Identify which cell holds the provided text, then report its [X, Y] central coordinate. 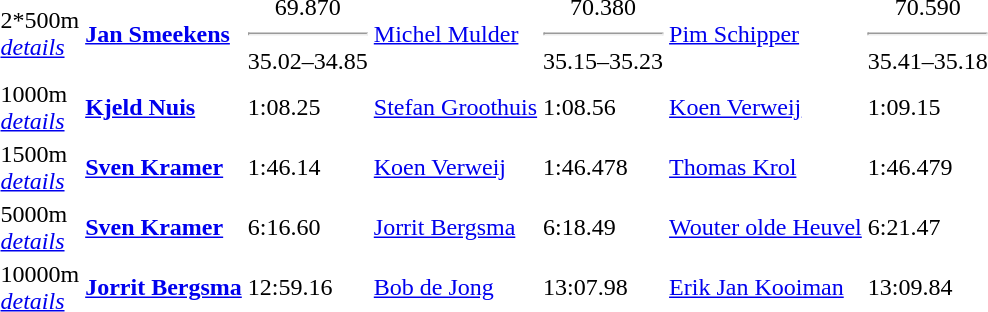
Wouter olde Heuvel [766, 228]
1:46.478 [604, 168]
6:18.49 [604, 228]
Kjeld Nuis [164, 108]
1:08.25 [308, 108]
1:08.56 [604, 108]
Stefan Groothuis [455, 108]
Jorrit Bergsma [455, 228]
1:46.14 [308, 168]
Thomas Krol [766, 168]
6:16.60 [308, 228]
